Capture the cell that displays the provided text and extract its [X, Y] central coordinate. 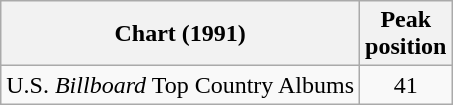
U.S. Billboard Top Country Albums [180, 85]
41 [406, 85]
Chart (1991) [180, 34]
Peakposition [406, 34]
